Capture the cell that displays the provided text and extract its (x, y) central coordinate. 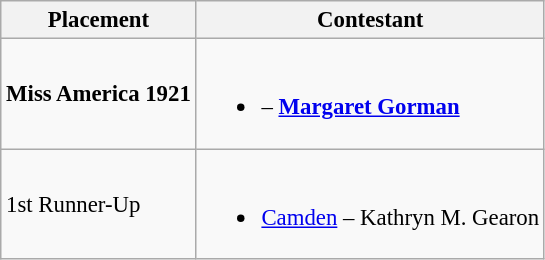
1st Runner-Up (98, 204)
Miss America 1921 (98, 94)
Placement (98, 20)
Contestant (370, 20)
Camden – Kathryn M. Gearon (370, 204)
– Margaret Gorman (370, 94)
